Detect which cell encompasses the target text, then output its [x, y] center coordinate. 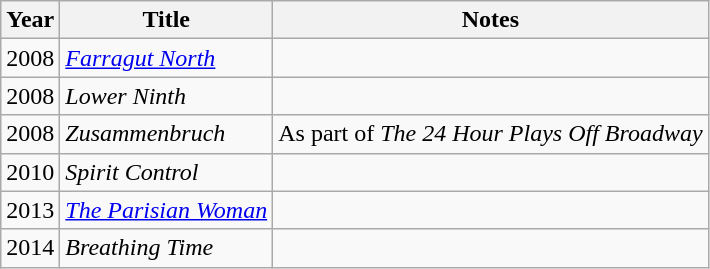
The Parisian Woman [166, 210]
Breathing Time [166, 248]
Title [166, 20]
Spirit Control [166, 172]
As part of The 24 Hour Plays Off Broadway [490, 134]
Notes [490, 20]
Farragut North [166, 58]
2013 [30, 210]
2014 [30, 248]
Year [30, 20]
Zusammenbruch [166, 134]
2010 [30, 172]
Lower Ninth [166, 96]
